Pinpoint the cell where the given text exists, returning its (X, Y) midpoint coordinate. 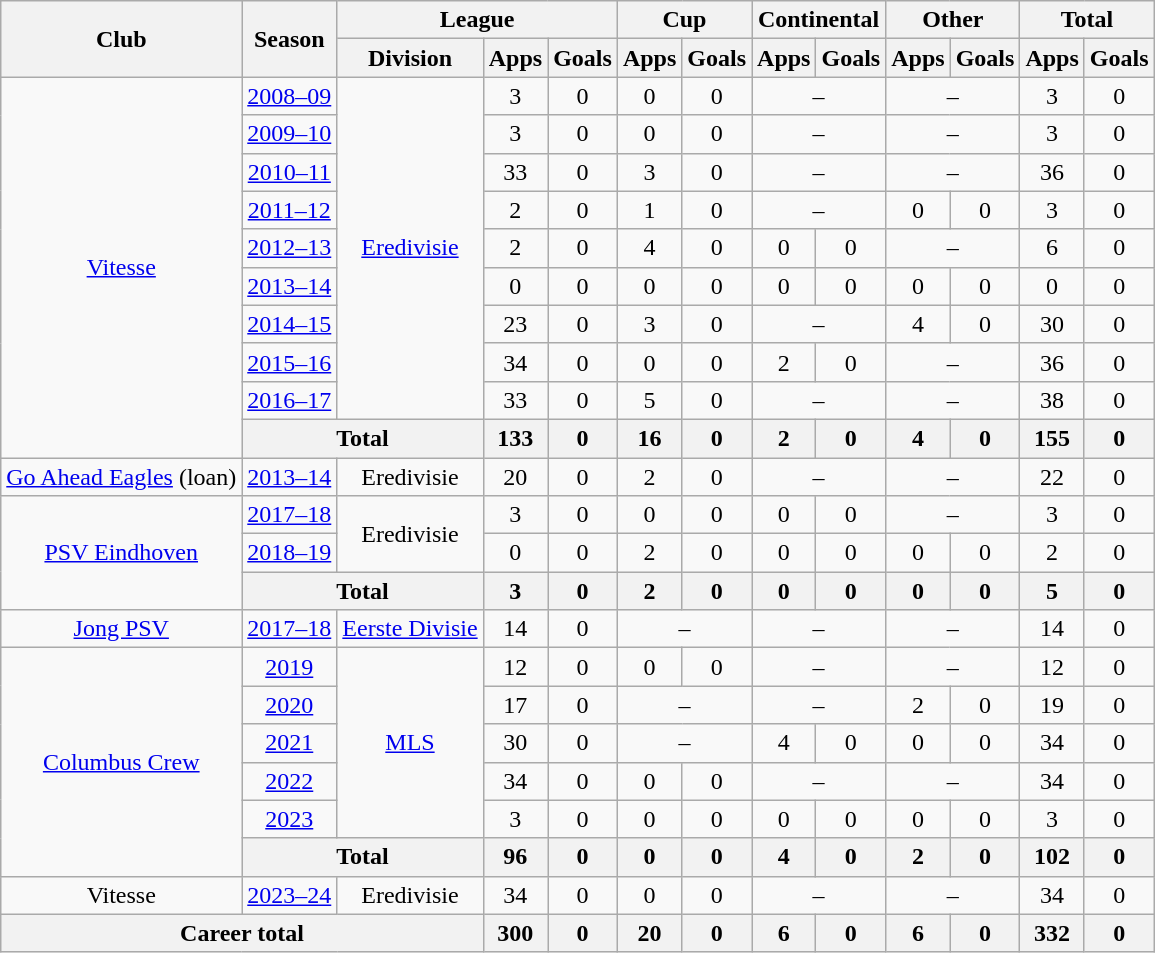
2011–12 (290, 210)
PSV Eindhoven (122, 553)
2021 (290, 743)
Career total (242, 933)
2019 (290, 667)
MLS (410, 743)
2022 (290, 781)
2016–17 (290, 400)
300 (515, 933)
Go Ahead Eagles (loan) (122, 477)
22 (1052, 477)
2012–13 (290, 248)
155 (1052, 438)
38 (1052, 400)
2008–09 (290, 96)
Columbus Crew (122, 762)
Other (953, 20)
17 (515, 705)
2014–15 (290, 324)
19 (1052, 705)
Cup (684, 20)
Club (122, 39)
23 (515, 324)
2020 (290, 705)
332 (1052, 933)
1 (649, 210)
2023 (290, 819)
Season (290, 39)
Eerste Divisie (410, 629)
Jong PSV (122, 629)
2023–24 (290, 895)
Continental (819, 20)
2018–19 (290, 553)
Division (410, 58)
2010–11 (290, 172)
133 (515, 438)
2015–16 (290, 362)
16 (649, 438)
2009–10 (290, 134)
96 (515, 857)
102 (1052, 857)
League (478, 20)
